Search for the cell housing the specified text and yield its (x, y) center coordinate. 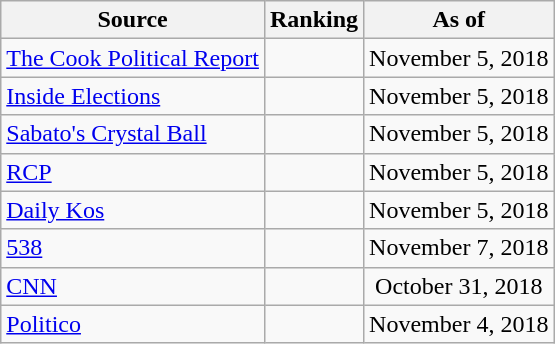
November 7, 2018 (459, 248)
Sabato's Crystal Ball (133, 134)
The Cook Political Report (133, 58)
Ranking (314, 20)
As of (459, 20)
October 31, 2018 (459, 286)
Daily Kos (133, 210)
CNN (133, 286)
538 (133, 248)
Source (133, 20)
Politico (133, 324)
November 4, 2018 (459, 324)
Inside Elections (133, 96)
RCP (133, 172)
